Provide the [x, y] coordinate of the cell's center where the given text is located.  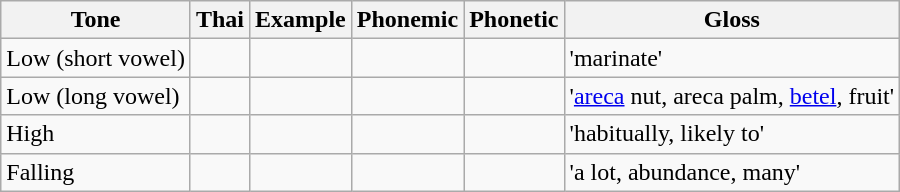
Low (short vowel) [96, 58]
'a lot, abundance, many' [732, 172]
Falling [96, 172]
'habitually, likely to' [732, 134]
Phonemic [407, 20]
Thai [220, 20]
High [96, 134]
Phonetic [514, 20]
Gloss [732, 20]
'areca nut, areca palm, betel, fruit' [732, 96]
Tone [96, 20]
Example [301, 20]
Low (long vowel) [96, 96]
'marinate' [732, 58]
